Detect which cell encompasses the target text, then output its [X, Y] center coordinate. 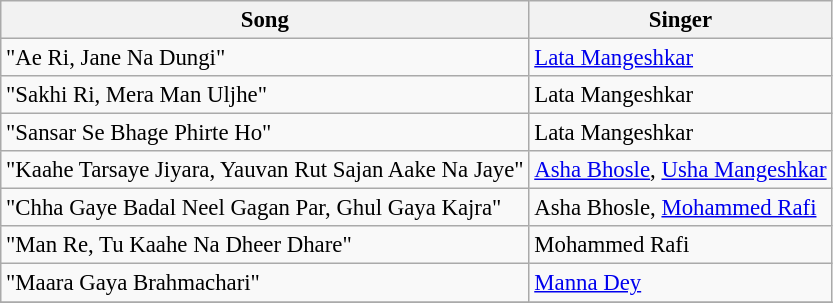
Manna Dey [680, 283]
Asha Bhosle, Mohammed Rafi [680, 208]
Asha Bhosle, Usha Mangeshkar [680, 170]
Mohammed Rafi [680, 245]
"Ae Ri, Jane Na Dungi" [265, 58]
Song [265, 20]
Singer [680, 20]
"Chha Gaye Badal Neel Gagan Par, Ghul Gaya Kajra" [265, 208]
"Sansar Se Bhage Phirte Ho" [265, 133]
"Kaahe Tarsaye Jiyara, Yauvan Rut Sajan Aake Na Jaye" [265, 170]
"Maara Gaya Brahmachari" [265, 283]
"Sakhi Ri, Mera Man Uljhe" [265, 95]
"Man Re, Tu Kaahe Na Dheer Dhare" [265, 245]
